Pinpoint the cell where the given text exists, returning its (x, y) midpoint coordinate. 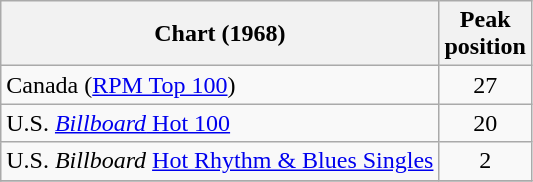
U.S. Billboard Hot 100 (220, 123)
Chart (1968) (220, 34)
Canada (RPM Top 100) (220, 85)
Peakposition (485, 34)
27 (485, 85)
2 (485, 161)
20 (485, 123)
U.S. Billboard Hot Rhythm & Blues Singles (220, 161)
